Search for the cell housing the specified text and yield its [x, y] center coordinate. 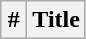
Title [56, 20]
# [14, 20]
